Identify which cell holds the provided text, then report its [X, Y] central coordinate. 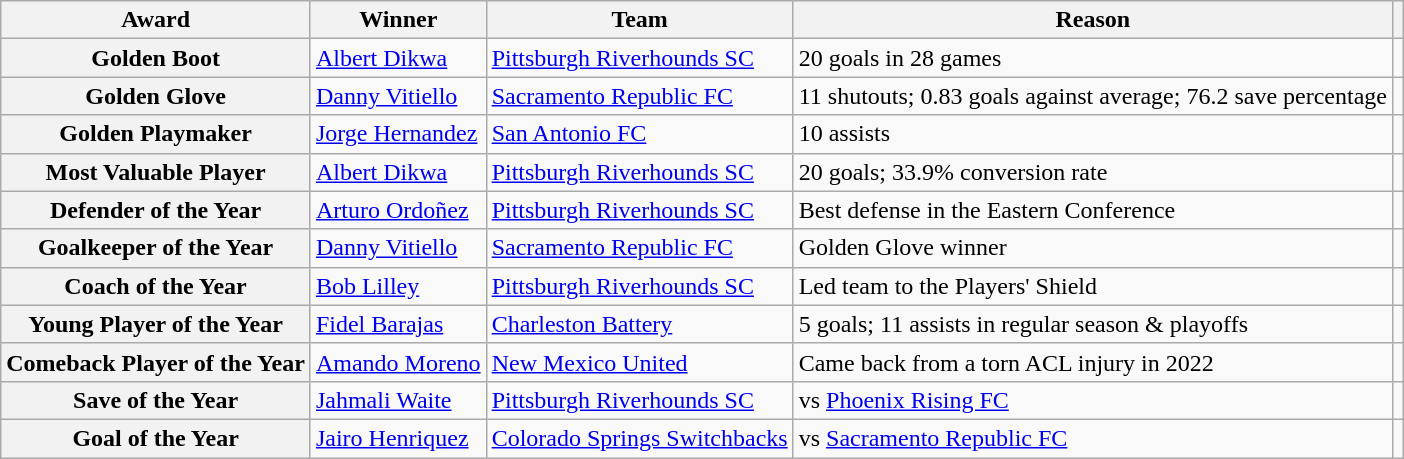
Arturo Ordoñez [398, 210]
Bob Lilley [398, 286]
Winner [398, 20]
Golden Playmaker [156, 134]
Led team to the Players' Shield [1092, 286]
Save of the Year [156, 400]
Golden Glove [156, 96]
Golden Glove winner [1092, 248]
Jorge Hernandez [398, 134]
Reason [1092, 20]
Young Player of the Year [156, 324]
Best defense in the Eastern Conference [1092, 210]
Award [156, 20]
Amando Moreno [398, 362]
Charleston Battery [640, 324]
Goal of the Year [156, 438]
10 assists [1092, 134]
Comeback Player of the Year [156, 362]
20 goals; 33.9% conversion rate [1092, 172]
Jairo Henriquez [398, 438]
Defender of the Year [156, 210]
Most Valuable Player [156, 172]
Came back from a torn ACL injury in 2022 [1092, 362]
Team [640, 20]
Golden Boot [156, 58]
Goalkeeper of the Year [156, 248]
vs Phoenix Rising FC [1092, 400]
20 goals in 28 games [1092, 58]
11 shutouts; 0.83 goals against average; 76.2 save percentage [1092, 96]
Fidel Barajas [398, 324]
San Antonio FC [640, 134]
New Mexico United [640, 362]
Jahmali Waite [398, 400]
Colorado Springs Switchbacks [640, 438]
vs Sacramento Republic FC [1092, 438]
5 goals; 11 assists in regular season & playoffs [1092, 324]
Coach of the Year [156, 286]
